Find where the given text appears and provide that cell's center as (X, Y) coordinate. 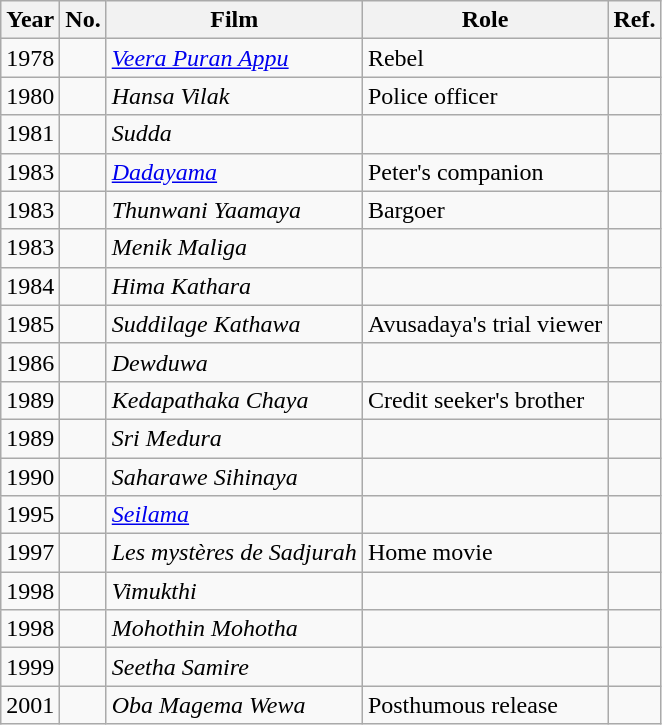
Sri Medura (234, 438)
Kedapathaka Chaya (234, 400)
1984 (30, 286)
Avusadaya's trial viewer (485, 324)
Saharawe Sihinaya (234, 477)
1999 (30, 667)
Les mystères de Sadjurah (234, 553)
1981 (30, 134)
Year (30, 20)
Veera Puran Appu (234, 58)
Home movie (485, 553)
1997 (30, 553)
Sudda (234, 134)
Police officer (485, 96)
1978 (30, 58)
Credit seeker's brother (485, 400)
Dadayama (234, 172)
Seilama (234, 515)
Mohothin Mohotha (234, 629)
Ref. (634, 20)
Oba Magema Wewa (234, 705)
1990 (30, 477)
Menik Maliga (234, 248)
Peter's companion (485, 172)
Seetha Samire (234, 667)
Hansa Vilak (234, 96)
Film (234, 20)
1980 (30, 96)
Posthumous release (485, 705)
No. (83, 20)
1986 (30, 362)
2001 (30, 705)
Rebel (485, 58)
Thunwani Yaamaya (234, 210)
Vimukthi (234, 591)
Hima Kathara (234, 286)
1985 (30, 324)
Dewduwa (234, 362)
1995 (30, 515)
Suddilage Kathawa (234, 324)
Role (485, 20)
Bargoer (485, 210)
